Capture the cell that displays the provided text and extract its (x, y) central coordinate. 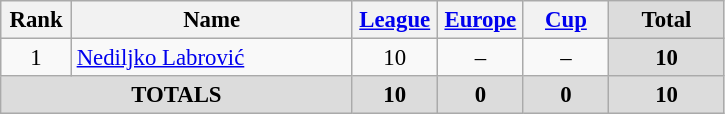
TOTALS (176, 95)
Total (667, 20)
Rank (36, 20)
Cup (566, 20)
League (395, 20)
Nediljko Labrović (212, 58)
Name (212, 20)
Europe (481, 20)
1 (36, 58)
